Return [X, Y] of the center of cell containing provided text 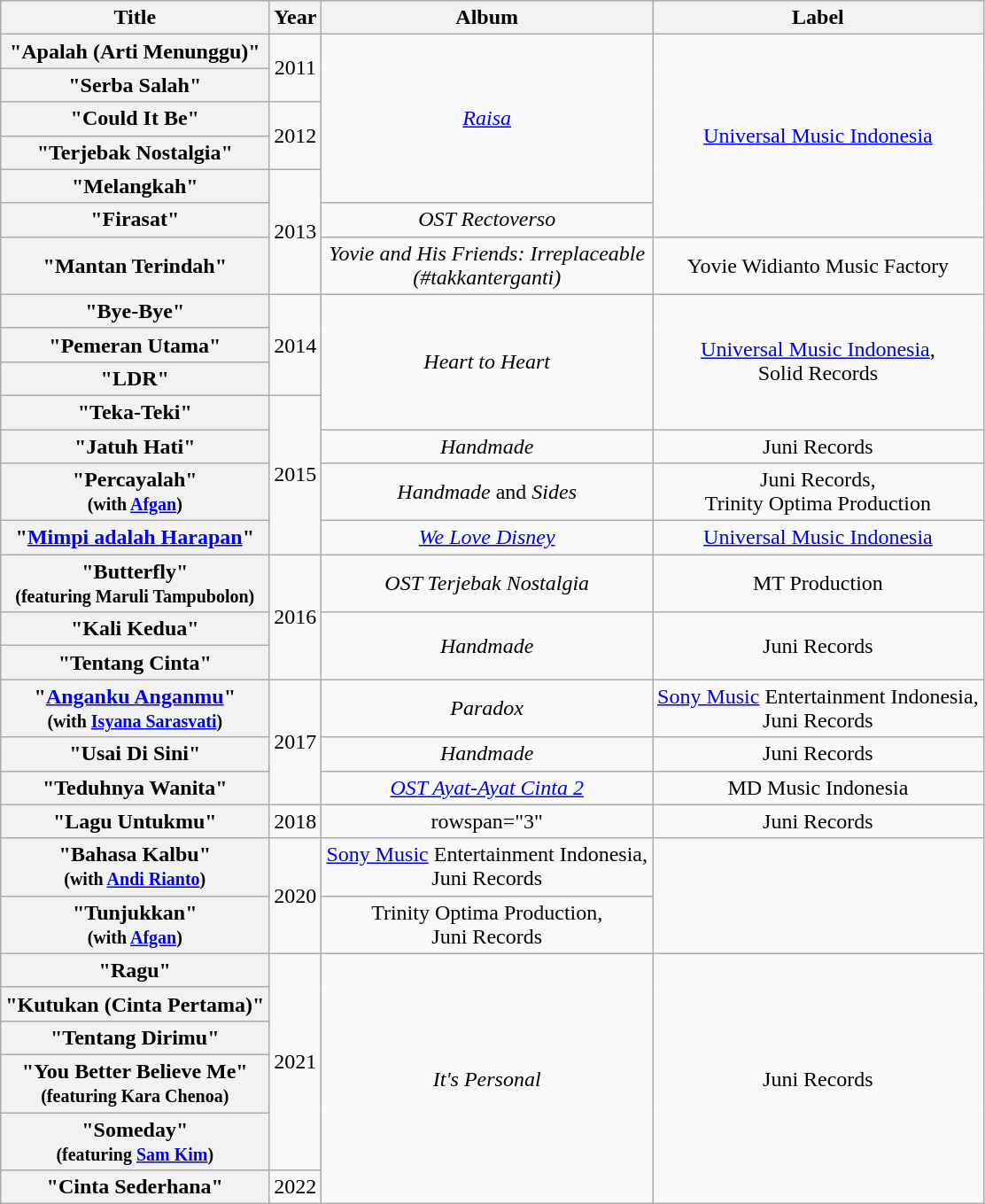
"Terjebak Nostalgia" [135, 152]
Yovie and His Friends: Irreplaceable (#takkanterganti) [487, 266]
2014 [296, 345]
"Melangkah" [135, 186]
2021 [296, 1061]
"You Better Believe Me" (featuring Kara Chenoa) [135, 1083]
Album [487, 18]
"Percayalah" (with Afgan) [135, 493]
OST Rectoverso [487, 220]
Paradox [487, 709]
2012 [296, 136]
"Pemeran Utama" [135, 345]
"Tunjukkan" (with Afgan) [135, 925]
MT Production [818, 583]
Juni Records, Trinity Optima Production [818, 493]
"Usai Di Sini" [135, 754]
"Cinta Sederhana" [135, 1187]
Yovie Widianto Music Factory [818, 266]
"Teduhnya Wanita" [135, 788]
"Lagu Untukmu" [135, 821]
"Ragu" [135, 970]
2013 [296, 232]
OST Terjebak Nostalgia [487, 583]
"Kali Kedua" [135, 629]
"LDR" [135, 378]
MD Music Indonesia [818, 788]
Heart to Heart [487, 361]
Handmade and Sides [487, 493]
"Bye-Bye" [135, 311]
Universal Music Indonesia, Solid Records [818, 361]
"Butterfly" (featuring Maruli Tampubolon) [135, 583]
rowspan="3" [487, 821]
Title [135, 18]
2020 [296, 896]
"Bahasa Kalbu" (with Andi Rianto) [135, 866]
"Mimpi adalah Harapan" [135, 538]
"Mantan Terindah" [135, 266]
"Jatuh Hati" [135, 446]
2015 [296, 475]
Year [296, 18]
2022 [296, 1187]
"Serba Salah" [135, 85]
2016 [296, 617]
"Teka-Teki" [135, 412]
Label [818, 18]
"Could It Be" [135, 119]
Trinity Optima Production, Juni Records [487, 925]
"Anganku Anganmu" (with Isyana Sarasvati) [135, 709]
It's Personal [487, 1078]
"Tentang Dirimu" [135, 1037]
"Firasat" [135, 220]
"Someday" (featuring Sam Kim) [135, 1141]
We Love Disney [487, 538]
"Kutukan (Cinta Pertama)" [135, 1004]
"Apalah (Arti Menunggu)" [135, 51]
OST Ayat-Ayat Cinta 2 [487, 788]
2011 [296, 68]
2018 [296, 821]
2017 [296, 742]
"Tentang Cinta" [135, 663]
Raisa [487, 119]
